Return (x, y) of the center of cell containing provided text 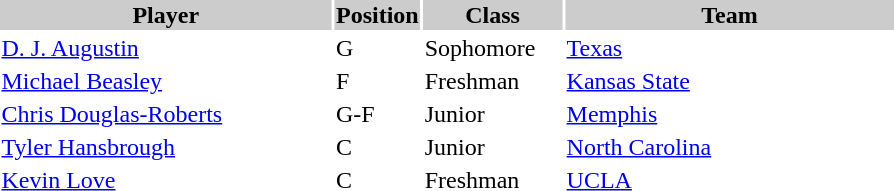
Kansas State (730, 81)
Position (377, 15)
Tyler Hansbrough (166, 147)
Memphis (730, 114)
Texas (730, 48)
Team (730, 15)
Sophomore (492, 48)
F (377, 81)
Michael Beasley (166, 81)
G (377, 48)
Freshman (492, 81)
North Carolina (730, 147)
G-F (377, 114)
Class (492, 15)
C (377, 147)
Chris Douglas-Roberts (166, 114)
D. J. Augustin (166, 48)
Player (166, 15)
